Extract the [X, Y] coordinate from the center of the cell holding the provided text.  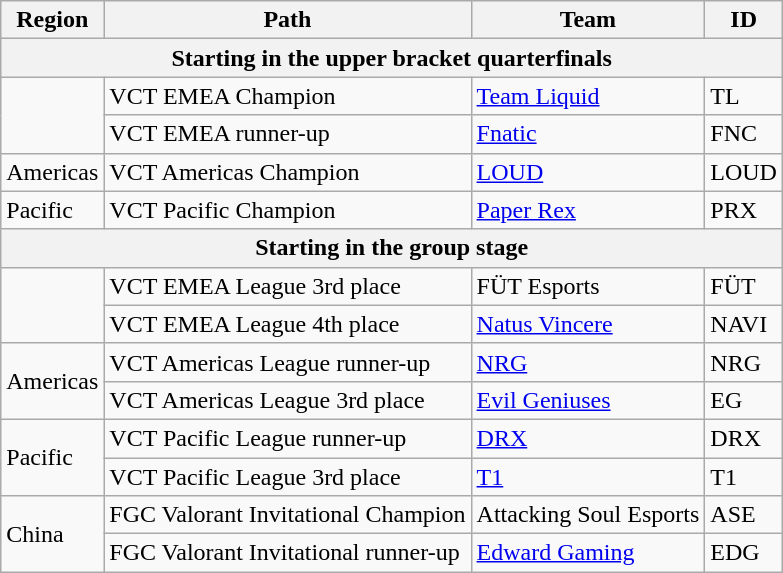
Edward Gaming [588, 553]
VCT EMEA League 4th place [288, 324]
VCT Pacific League 3rd place [288, 477]
Team Liquid [588, 96]
Fnatic [588, 134]
Paper Rex [588, 210]
ID [744, 20]
ASE [744, 515]
VCT EMEA runner-up [288, 134]
NAVI [744, 324]
Starting in the group stage [392, 248]
VCT EMEA Champion [288, 96]
China [52, 534]
Attacking Soul Esports [588, 515]
VCT Americas League 3rd place [288, 400]
VCT EMEA League 3rd place [288, 286]
EDG [744, 553]
PRX [744, 210]
VCT Pacific Champion [288, 210]
Evil Geniuses [588, 400]
FNC [744, 134]
FÜT Esports [588, 286]
VCT Americas League runner-up [288, 362]
FÜT [744, 286]
EG [744, 400]
VCT Americas Champion [288, 172]
Starting in the upper bracket quarterfinals [392, 58]
Path [288, 20]
TL [744, 96]
Natus Vincere [588, 324]
FGC Valorant Invitational Champion [288, 515]
VCT Pacific League runner-up [288, 438]
Team [588, 20]
Region [52, 20]
FGC Valorant Invitational runner-up [288, 553]
